Locate the cell with the specified text and output its [x, y] center coordinate. 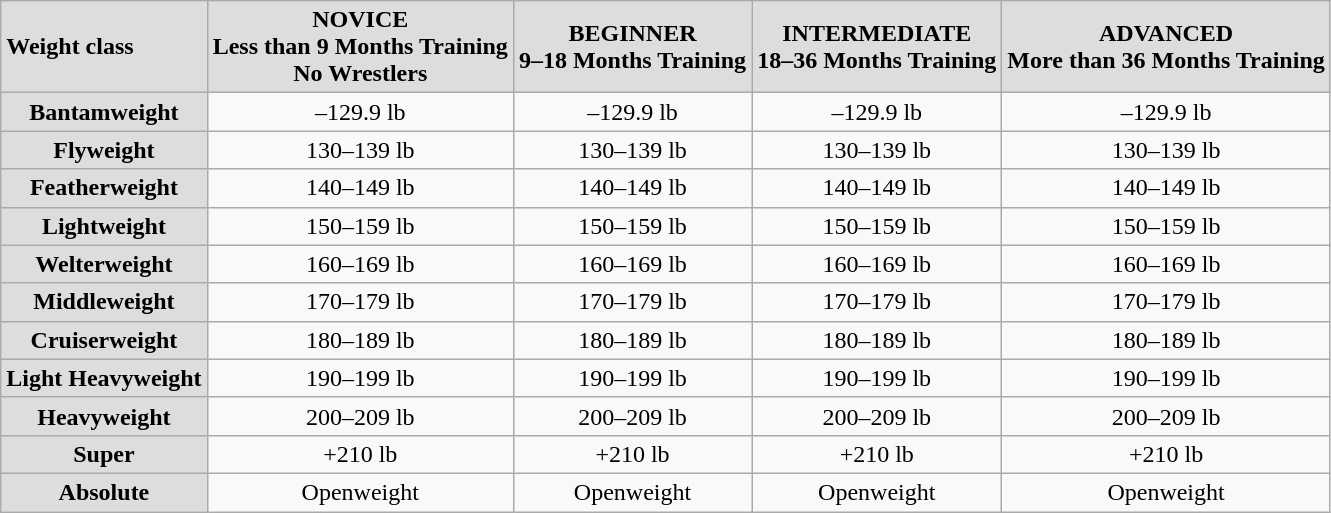
Featherweight [104, 188]
Heavyweight [104, 416]
NOVICELess than 9 Months TrainingNo Wrestlers [360, 47]
Cruiserweight [104, 340]
Weight class [104, 47]
INTERMEDIATE18–36 Months Training [877, 47]
Light Heavyweight [104, 378]
ADVANCEDMore than 36 Months Training [1166, 47]
Lightweight [104, 226]
Super [104, 454]
BEGINNER9–18 Months Training [632, 47]
Flyweight [104, 150]
Welterweight [104, 264]
Bantamweight [104, 112]
Absolute [104, 492]
Middleweight [104, 302]
